Determine the (X, Y) coordinate at the center of the cell enclosing the given text.  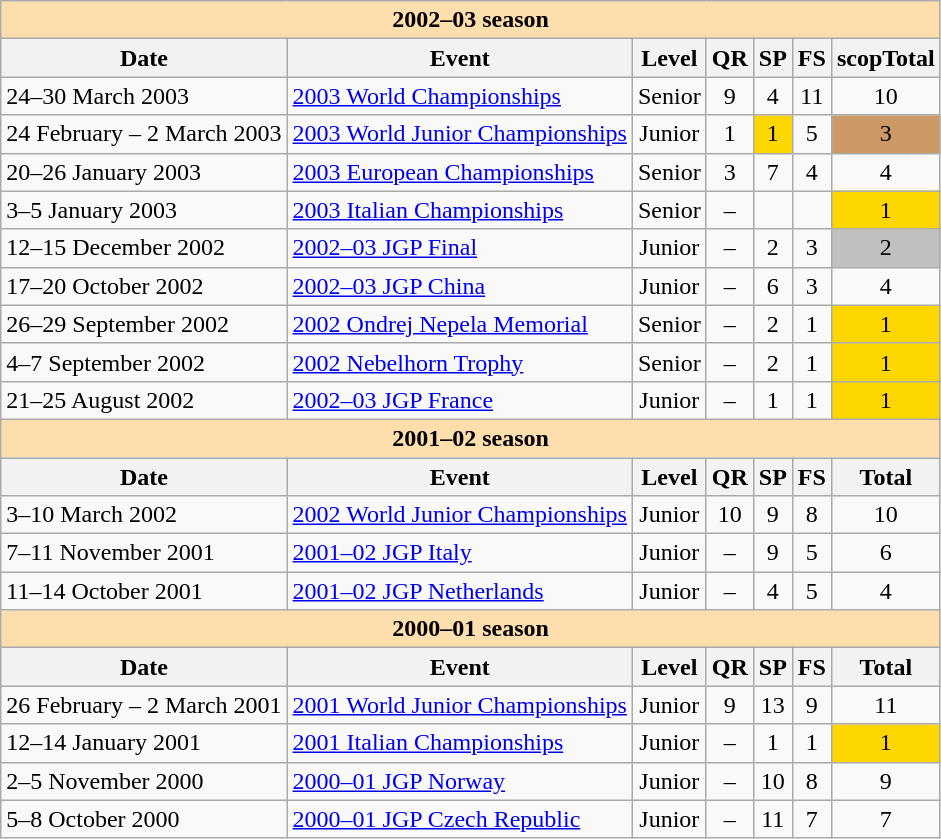
2–5 November 2000 (144, 781)
2003 Italian Championships (460, 210)
2002–03 JGP China (460, 286)
2002 Ondrej Nepela Memorial (460, 324)
12–14 January 2001 (144, 743)
3–10 March 2002 (144, 515)
24–30 March 2003 (144, 96)
5–8 October 2000 (144, 819)
26–29 September 2002 (144, 324)
24 February – 2 March 2003 (144, 134)
2000–01 JGP Norway (460, 781)
2001 Italian Championships (460, 743)
2001 World Junior Championships (460, 705)
2000–01 season (471, 629)
13 (772, 705)
2003 World Junior Championships (460, 134)
2002–03 JGP Final (460, 248)
11–14 October 2001 (144, 591)
2002 Nebelhorn Trophy (460, 362)
2002–03 season (471, 20)
26 February – 2 March 2001 (144, 705)
2003 European Championships (460, 172)
scopTotal (886, 58)
7–11 November 2001 (144, 553)
2001–02 season (471, 438)
2002 World Junior Championships (460, 515)
2001–02 JGP Netherlands (460, 591)
3–5 January 2003 (144, 210)
17–20 October 2002 (144, 286)
2002–03 JGP France (460, 400)
2001–02 JGP Italy (460, 553)
12–15 December 2002 (144, 248)
4–7 September 2002 (144, 362)
2000–01 JGP Czech Republic (460, 819)
20–26 January 2003 (144, 172)
21–25 August 2002 (144, 400)
2003 World Championships (460, 96)
